Scan for the cell matching the given text and deliver its [x, y] coordinate at center. 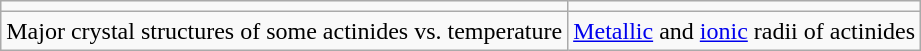
Major crystal structures of some actinides vs. temperature [284, 31]
Metallic and ionic radii of actinides [744, 31]
